Scan for the cell matching the given text and deliver its [x, y] coordinate at center. 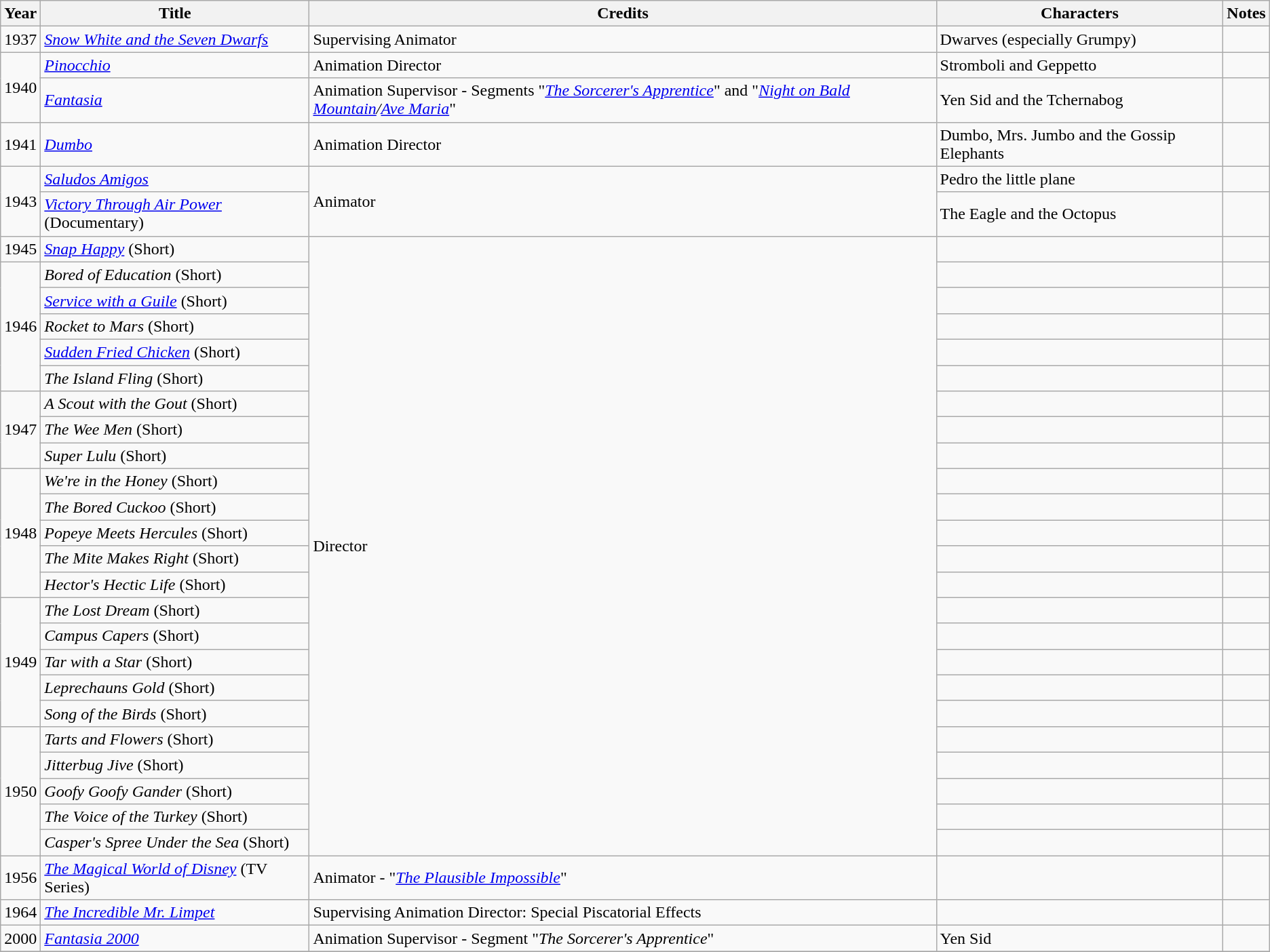
Rocket to Mars (Short) [175, 326]
Animator [623, 201]
1943 [20, 201]
1948 [20, 533]
1941 [20, 144]
Dumbo [175, 144]
The Magical World of Disney (TV Series) [175, 877]
Credits [623, 14]
Fantasia [175, 100]
Song of the Birds (Short) [175, 713]
Campus Capers (Short) [175, 636]
The Voice of the Turkey (Short) [175, 817]
Supervising Animator [623, 39]
We're in the Honey (Short) [175, 481]
Tar with a Star (Short) [175, 662]
1945 [20, 249]
A Scout with the Gout (Short) [175, 404]
Yen Sid and the Tchernabog [1080, 100]
Dwarves (especially Grumpy) [1080, 39]
Snap Happy (Short) [175, 249]
Animation Supervisor - Segment "The Sorcerer's Apprentice" [623, 938]
1940 [20, 87]
Tarts and Flowers (Short) [175, 739]
The Mite Makes Right (Short) [175, 559]
Service with a Guile (Short) [175, 300]
The Incredible Mr. Limpet [175, 913]
Bored of Education (Short) [175, 275]
Fantasia 2000 [175, 938]
1950 [20, 791]
Pinocchio [175, 65]
Popeye Meets Hercules (Short) [175, 533]
Notes [1246, 14]
Goofy Goofy Gander (Short) [175, 791]
Director [623, 546]
1937 [20, 39]
Saludos Amigos [175, 179]
Snow White and the Seven Dwarfs [175, 39]
Animator - "The Plausible Impossible" [623, 877]
Victory Through Air Power (Documentary) [175, 214]
The Eagle and the Octopus [1080, 214]
Hector's Hectic Life (Short) [175, 584]
Yen Sid [1080, 938]
Jitterbug Jive (Short) [175, 765]
Super Lulu (Short) [175, 456]
1949 [20, 662]
1956 [20, 877]
Animation Supervisor - Segments "The Sorcerer's Apprentice" and "Night on Bald Mountain/Ave Maria" [623, 100]
The Island Fling (Short) [175, 378]
1964 [20, 913]
1946 [20, 326]
The Bored Cuckoo (Short) [175, 507]
Stromboli and Geppetto [1080, 65]
2000 [20, 938]
Year [20, 14]
Title [175, 14]
The Wee Men (Short) [175, 430]
Dumbo, Mrs. Jumbo and the Gossip Elephants [1080, 144]
Sudden Fried Chicken (Short) [175, 352]
The Lost Dream (Short) [175, 610]
Pedro the little plane [1080, 179]
Characters [1080, 14]
Leprechauns Gold (Short) [175, 688]
Casper's Spree Under the Sea (Short) [175, 843]
1947 [20, 430]
Supervising Animation Director: Special Piscatorial Effects [623, 913]
